Detect which cell encompasses the target text, then output its [X, Y] center coordinate. 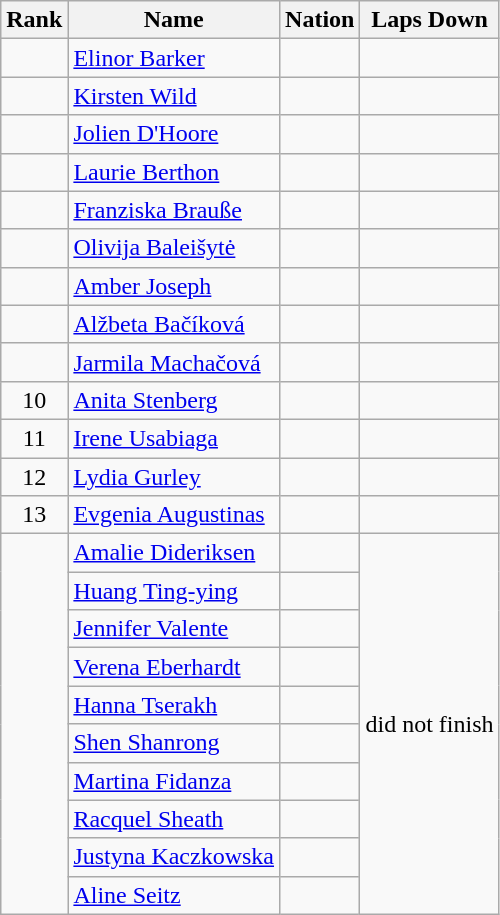
Aline Seitz [174, 895]
Racquel Sheath [174, 819]
Olivija Baleišytė [174, 248]
Amalie Dideriksen [174, 553]
Evgenia Augustinas [174, 515]
Justyna Kaczkowska [174, 857]
Alžbeta Bačíková [174, 324]
Martina Fidanza [174, 781]
Kirsten Wild [174, 96]
Jolien D'Hoore [174, 134]
10 [34, 400]
Nation [320, 20]
Amber Joseph [174, 286]
Name [174, 20]
Franziska Brauße [174, 210]
13 [34, 515]
12 [34, 477]
Anita Stenberg [174, 400]
11 [34, 438]
did not finish [430, 724]
Laurie Berthon [174, 172]
Rank [34, 20]
Jarmila Machačová [174, 362]
Irene Usabiaga [174, 438]
Shen Shanrong [174, 743]
Lydia Gurley [174, 477]
Hanna Tserakh [174, 705]
Laps Down [430, 20]
Verena Eberhardt [174, 667]
Jennifer Valente [174, 629]
Huang Ting-ying [174, 591]
Elinor Barker [174, 58]
